Extract the (X, Y) coordinate from the center of the cell holding the provided text.  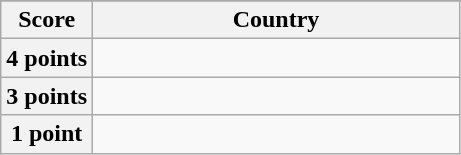
1 point (47, 134)
3 points (47, 96)
Country (276, 20)
Score (47, 20)
4 points (47, 58)
